From the cell containing the given text, extract its center point as [X, Y] coordinate. 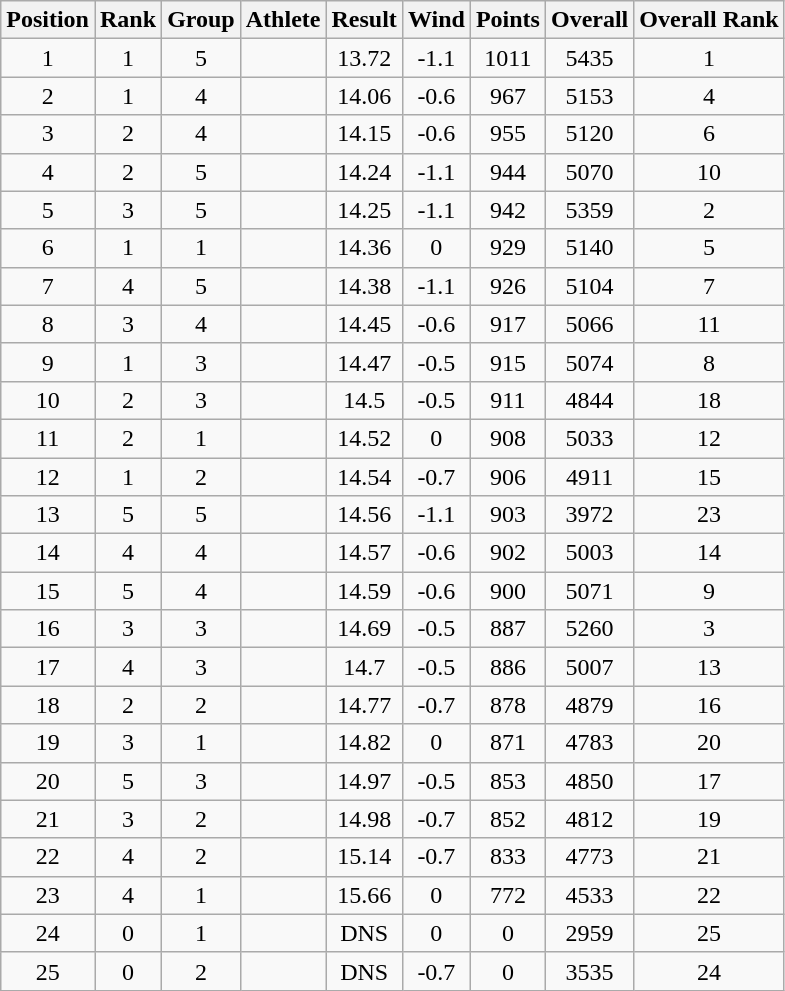
14.69 [364, 629]
2959 [589, 933]
Group [202, 20]
Points [508, 20]
967 [508, 96]
5066 [589, 324]
4850 [589, 781]
14.15 [364, 134]
Position [48, 20]
903 [508, 515]
14.82 [364, 743]
926 [508, 286]
5435 [589, 58]
4783 [589, 743]
852 [508, 819]
902 [508, 553]
Overall Rank [709, 20]
14.45 [364, 324]
14.06 [364, 96]
14.59 [364, 591]
Rank [128, 20]
3535 [589, 971]
14.7 [364, 667]
5074 [589, 362]
5003 [589, 553]
5007 [589, 667]
5260 [589, 629]
944 [508, 172]
4773 [589, 857]
833 [508, 857]
4879 [589, 705]
955 [508, 134]
14.97 [364, 781]
14.25 [364, 210]
14.36 [364, 248]
917 [508, 324]
4844 [589, 400]
900 [508, 591]
5070 [589, 172]
5359 [589, 210]
Athlete [283, 20]
14.24 [364, 172]
5140 [589, 248]
887 [508, 629]
5104 [589, 286]
14.38 [364, 286]
942 [508, 210]
5071 [589, 591]
4911 [589, 477]
Overall [589, 20]
14.5 [364, 400]
878 [508, 705]
906 [508, 477]
14.57 [364, 553]
14.56 [364, 515]
14.77 [364, 705]
915 [508, 362]
4812 [589, 819]
15.66 [364, 895]
929 [508, 248]
14.47 [364, 362]
14.52 [364, 438]
14.98 [364, 819]
5120 [589, 134]
772 [508, 895]
853 [508, 781]
871 [508, 743]
14.54 [364, 477]
Wind [436, 20]
Result [364, 20]
886 [508, 667]
911 [508, 400]
13.72 [364, 58]
1011 [508, 58]
15.14 [364, 857]
3972 [589, 515]
5153 [589, 96]
908 [508, 438]
5033 [589, 438]
4533 [589, 895]
